Output the [x, y] coordinate of the center of the cell containing the given text.  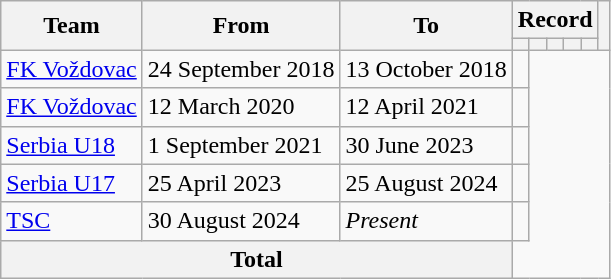
Record [555, 20]
Total [257, 259]
25 April 2023 [241, 183]
Present [426, 221]
30 June 2023 [426, 145]
Serbia U18 [72, 145]
To [426, 26]
12 April 2021 [426, 107]
24 September 2018 [241, 69]
13 October 2018 [426, 69]
1 September 2021 [241, 145]
30 August 2024 [241, 221]
25 August 2024 [426, 183]
12 March 2020 [241, 107]
TSC [72, 221]
Team [72, 26]
From [241, 26]
Serbia U17 [72, 183]
